Detect which cell encompasses the target text, then output its [X, Y] center coordinate. 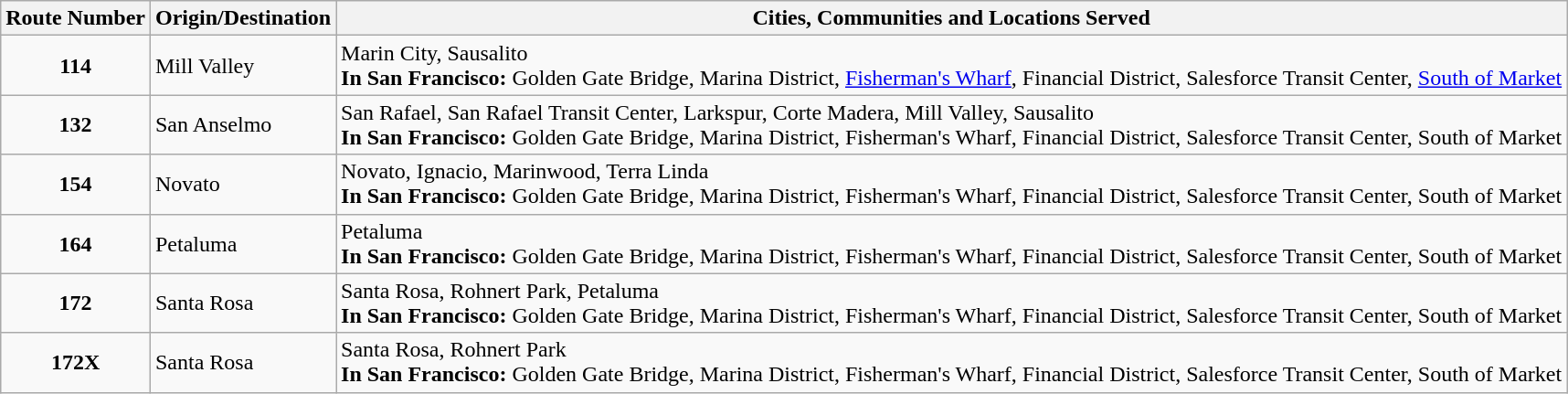
Novato [243, 185]
172X [76, 362]
Cities, Communities and Locations Served [952, 18]
172 [76, 303]
132 [76, 124]
Petaluma [243, 243]
114 [76, 66]
San Anselmo [243, 124]
Route Number [76, 18]
Origin/Destination [243, 18]
Mill Valley [243, 66]
PetalumaIn San Francisco: Golden Gate Bridge, Marina District, Fisherman's Wharf, Financial District, Salesforce Transit Center, South of Market [952, 243]
164 [76, 243]
154 [76, 185]
